Determine the (X, Y) coordinate at the center of the cell enclosing the given text.  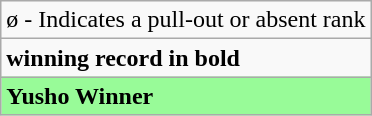
ø - Indicates a pull-out or absent rank (186, 20)
Yusho Winner (186, 96)
winning record in bold (186, 58)
